For the text-containing cell, return its midpoint in (X, Y) coordinate format. 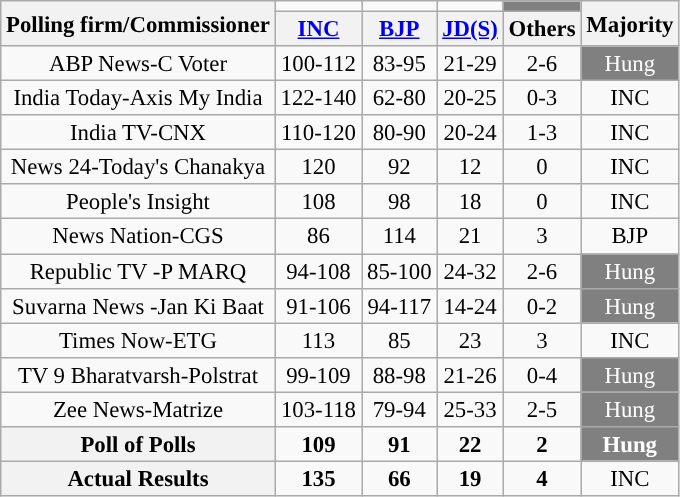
ABP News-C Voter (138, 64)
108 (318, 202)
Others (542, 30)
62-80 (400, 98)
94-117 (400, 306)
JD(S) (470, 30)
85-100 (400, 272)
18 (470, 202)
100-112 (318, 64)
0-3 (542, 98)
20-25 (470, 98)
Majority (630, 24)
Times Now-ETG (138, 340)
News 24-Today's Chanakya (138, 168)
0-2 (542, 306)
14-24 (470, 306)
91 (400, 444)
23 (470, 340)
19 (470, 478)
Polling firm/Commissioner (138, 24)
79-94 (400, 410)
114 (400, 236)
83-95 (400, 64)
66 (400, 478)
85 (400, 340)
122-140 (318, 98)
India Today-Axis My India (138, 98)
Poll of Polls (138, 444)
1-3 (542, 132)
21-29 (470, 64)
People's Insight (138, 202)
88-98 (400, 374)
22 (470, 444)
103-118 (318, 410)
12 (470, 168)
News Nation-CGS (138, 236)
21-26 (470, 374)
94-108 (318, 272)
109 (318, 444)
98 (400, 202)
135 (318, 478)
86 (318, 236)
TV 9 Bharatvarsh-Polstrat (138, 374)
99-109 (318, 374)
0-4 (542, 374)
4 (542, 478)
120 (318, 168)
113 (318, 340)
92 (400, 168)
Zee News-Matrize (138, 410)
2 (542, 444)
91-106 (318, 306)
Suvarna News -Jan Ki Baat (138, 306)
21 (470, 236)
80-90 (400, 132)
20-24 (470, 132)
Actual Results (138, 478)
Republic TV -P MARQ (138, 272)
110-120 (318, 132)
2-5 (542, 410)
24-32 (470, 272)
India TV-CNX (138, 132)
25-33 (470, 410)
